Determine the (x, y) coordinate at the center of the cell enclosing the given text.  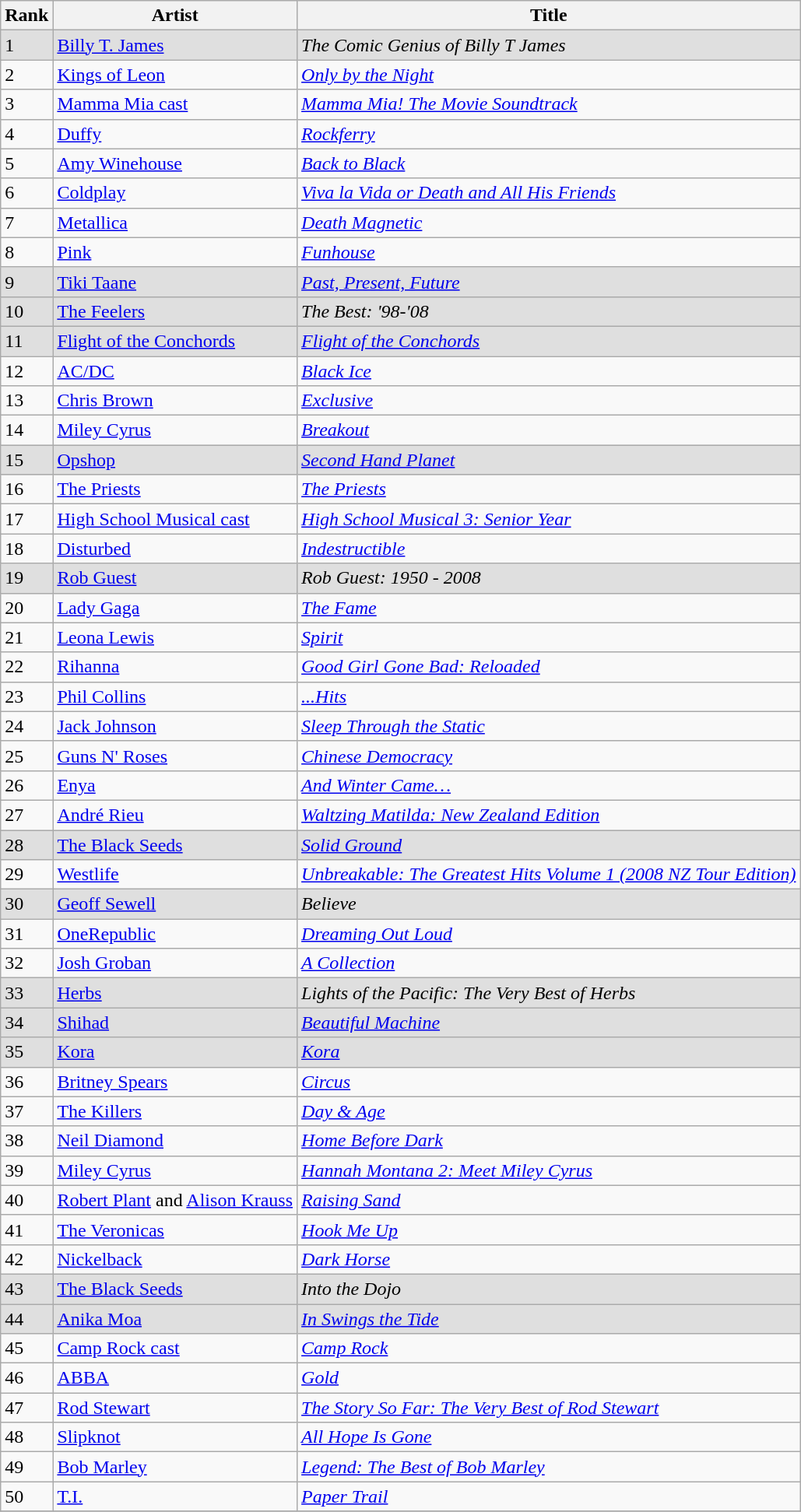
24 (26, 726)
Mamma Mia cast (175, 104)
Exclusive (549, 401)
The Killers (175, 1111)
6 (26, 193)
Camp Rock cast (175, 1349)
...Hits (549, 696)
16 (26, 489)
13 (26, 401)
Tiki Taane (175, 282)
High School Musical cast (175, 519)
AC/DC (175, 371)
30 (26, 904)
Phil Collins (175, 696)
49 (26, 1467)
Rob Guest: 1950 - 2008 (549, 578)
Coldplay (175, 193)
Solid Ground (549, 844)
35 (26, 1052)
Believe (549, 904)
44 (26, 1319)
Kings of Leon (175, 75)
Geoff Sewell (175, 904)
Past, Present, Future (549, 282)
Pink (175, 252)
Indestructible (549, 549)
7 (26, 223)
Unbreakable: The Greatest Hits Volume 1 (2008 NZ Tour Edition) (549, 875)
And Winter Came… (549, 785)
Legend: The Best of Bob Marley (549, 1467)
2 (26, 75)
Nickelback (175, 1259)
Lights of the Pacific: The Very Best of Herbs (549, 993)
32 (26, 963)
36 (26, 1082)
Herbs (175, 993)
Black Ice (549, 371)
39 (26, 1170)
28 (26, 844)
A Collection (549, 963)
Only by the Night (549, 75)
The Comic Genius of Billy T James (549, 45)
The Best: '98-'08 (549, 311)
Chinese Democracy (549, 756)
11 (26, 341)
Camp Rock (549, 1349)
Second Hand Planet (549, 460)
14 (26, 430)
23 (26, 696)
48 (26, 1437)
ABBA (175, 1378)
High School Musical 3: Senior Year (549, 519)
Raising Sand (549, 1200)
9 (26, 282)
Title (549, 16)
The Veronicas (175, 1230)
5 (26, 163)
Viva la Vida or Death and All His Friends (549, 193)
Neil Diamond (175, 1141)
18 (26, 549)
33 (26, 993)
Spirit (549, 637)
Jack Johnson (175, 726)
41 (26, 1230)
29 (26, 875)
Robert Plant and Alison Krauss (175, 1200)
Death Magnetic (549, 223)
Gold (549, 1378)
Breakout (549, 430)
Anika Moa (175, 1319)
Britney Spears (175, 1082)
Guns N' Roses (175, 756)
15 (26, 460)
T.I. (175, 1496)
Mamma Mia! The Movie Soundtrack (549, 104)
Rockferry (549, 134)
Funhouse (549, 252)
Josh Groban (175, 963)
Paper Trail (549, 1496)
26 (26, 785)
10 (26, 311)
Amy Winehouse (175, 163)
43 (26, 1289)
Sleep Through the Static (549, 726)
47 (26, 1408)
31 (26, 934)
17 (26, 519)
27 (26, 815)
The Feelers (175, 311)
Leona Lewis (175, 637)
Lady Gaga (175, 608)
37 (26, 1111)
Into the Dojo (549, 1289)
38 (26, 1141)
21 (26, 637)
Hook Me Up (549, 1230)
19 (26, 578)
The Story So Far: The Very Best of Rod Stewart (549, 1408)
25 (26, 756)
Good Girl Gone Bad: Reloaded (549, 667)
Hannah Montana 2: Meet Miley Cyrus (549, 1170)
Dreaming Out Loud (549, 934)
Beautiful Machine (549, 1023)
Waltzing Matilda: New Zealand Edition (549, 815)
8 (26, 252)
Westlife (175, 875)
42 (26, 1259)
46 (26, 1378)
22 (26, 667)
All Hope Is Gone (549, 1437)
Slipknot (175, 1437)
Home Before Dark (549, 1141)
Shihad (175, 1023)
Rank (26, 16)
Disturbed (175, 549)
Billy T. James (175, 45)
3 (26, 104)
Duffy (175, 134)
Rihanna (175, 667)
12 (26, 371)
Bob Marley (175, 1467)
Rob Guest (175, 578)
45 (26, 1349)
4 (26, 134)
Dark Horse (549, 1259)
Artist (175, 16)
OneRepublic (175, 934)
In Swings the Tide (549, 1319)
Day & Age (549, 1111)
40 (26, 1200)
Opshop (175, 460)
50 (26, 1496)
Rod Stewart (175, 1408)
Enya (175, 785)
Back to Black (549, 163)
André Rieu (175, 815)
34 (26, 1023)
20 (26, 608)
Metallica (175, 223)
Circus (549, 1082)
1 (26, 45)
The Fame (549, 608)
Chris Brown (175, 401)
